Return [x, y] of the center of cell containing provided text 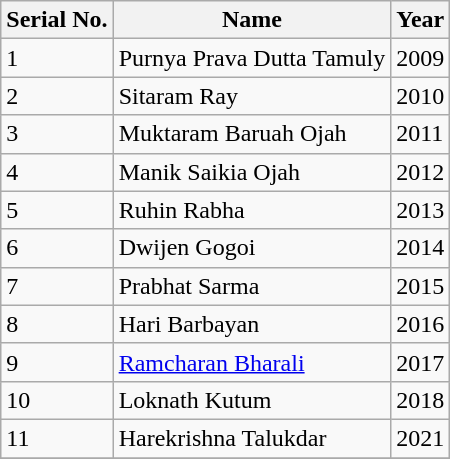
6 [57, 248]
2018 [420, 400]
2013 [420, 210]
10 [57, 400]
2012 [420, 172]
2011 [420, 134]
Manik Saikia Ojah [252, 172]
Dwijen Gogoi [252, 248]
Harekrishna Talukdar [252, 438]
Ramcharan Bharali [252, 362]
Loknath Kutum [252, 400]
9 [57, 362]
8 [57, 324]
Prabhat Sarma [252, 286]
3 [57, 134]
5 [57, 210]
Muktaram Baruah Ojah [252, 134]
2009 [420, 58]
2014 [420, 248]
7 [57, 286]
11 [57, 438]
2017 [420, 362]
Ruhin Rabha [252, 210]
Year [420, 20]
Sitaram Ray [252, 96]
2016 [420, 324]
2010 [420, 96]
Hari Barbayan [252, 324]
Purnya Prava Dutta Tamuly [252, 58]
2 [57, 96]
4 [57, 172]
Serial No. [57, 20]
2015 [420, 286]
2021 [420, 438]
1 [57, 58]
Name [252, 20]
